Provide the (x, y) coordinate of the cell's center where the given text is located.  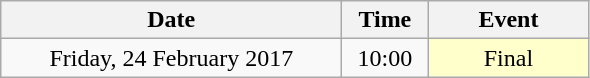
Time (385, 20)
10:00 (385, 58)
Final (508, 58)
Date (172, 20)
Friday, 24 February 2017 (172, 58)
Event (508, 20)
